Return the [x, y] coordinate for the center point of the cell that contains the specified text.  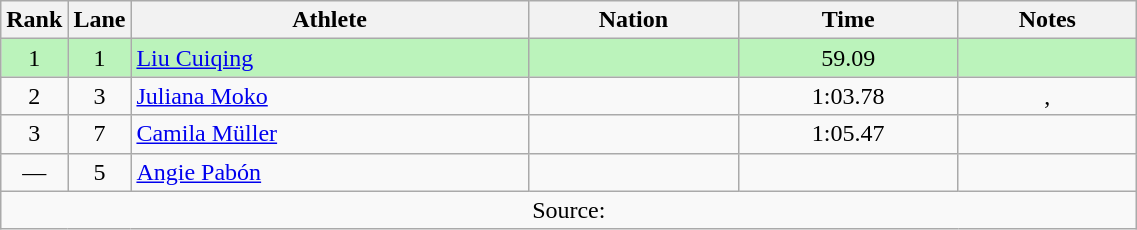
Angie Pabón [330, 172]
Liu Cuiqing [330, 58]
Camila Müller [330, 134]
Rank [34, 20]
1:05.47 [848, 134]
, [1048, 96]
7 [100, 134]
Time [848, 20]
Lane [100, 20]
1:03.78 [848, 96]
Source: [569, 210]
5 [100, 172]
Juliana Moko [330, 96]
59.09 [848, 58]
— [34, 172]
Nation [633, 20]
Notes [1048, 20]
2 [34, 96]
Athlete [330, 20]
